Provide the [X, Y] coordinate of the cell's center where the given text is located.  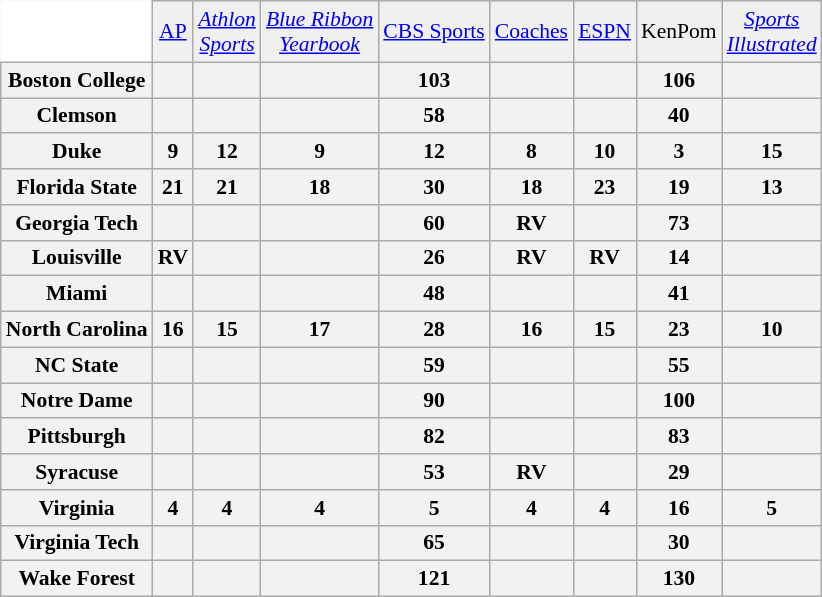
14 [679, 258]
40 [679, 116]
Florida State [77, 187]
82 [434, 437]
103 [434, 80]
121 [434, 579]
Boston College [77, 80]
90 [434, 401]
106 [679, 80]
60 [434, 223]
Syracuse [77, 472]
AthlonSports [227, 32]
ESPN [604, 32]
Blue RibbonYearbook [320, 32]
58 [434, 116]
28 [434, 330]
73 [679, 223]
17 [320, 330]
130 [679, 579]
Pittsburgh [77, 437]
3 [679, 152]
KenPom [679, 32]
Wake Forest [77, 579]
Duke [77, 152]
65 [434, 543]
Miami [77, 294]
19 [679, 187]
41 [679, 294]
13 [772, 187]
48 [434, 294]
AP [174, 32]
Clemson [77, 116]
83 [679, 437]
Georgia Tech [77, 223]
Coaches [532, 32]
Louisville [77, 258]
Virginia [77, 508]
53 [434, 472]
59 [434, 365]
NC State [77, 365]
8 [532, 152]
55 [679, 365]
100 [679, 401]
North Carolina [77, 330]
Virginia Tech [77, 543]
Notre Dame [77, 401]
29 [679, 472]
SportsIllustrated [772, 32]
26 [434, 258]
CBS Sports [434, 32]
